Determine the (X, Y) coordinate at the center of the cell enclosing the given text.  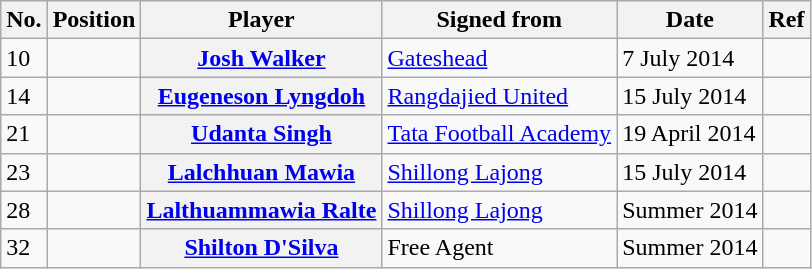
32 (24, 248)
7 July 2014 (690, 58)
19 April 2014 (690, 134)
21 (24, 134)
10 (24, 58)
28 (24, 210)
Free Agent (500, 248)
Rangdajied United (500, 96)
Udanta Singh (262, 134)
Position (94, 20)
Player (262, 20)
Signed from (500, 20)
23 (24, 172)
No. (24, 20)
Date (690, 20)
Eugeneson Lyngdoh (262, 96)
Ref (786, 20)
Lalthuammawia Ralte (262, 210)
Tata Football Academy (500, 134)
Josh Walker (262, 58)
Gateshead (500, 58)
Lalchhuan Mawia (262, 172)
Shilton D'Silva (262, 248)
14 (24, 96)
